Provide the [X, Y] coordinate of the cell's center where the given text is located.  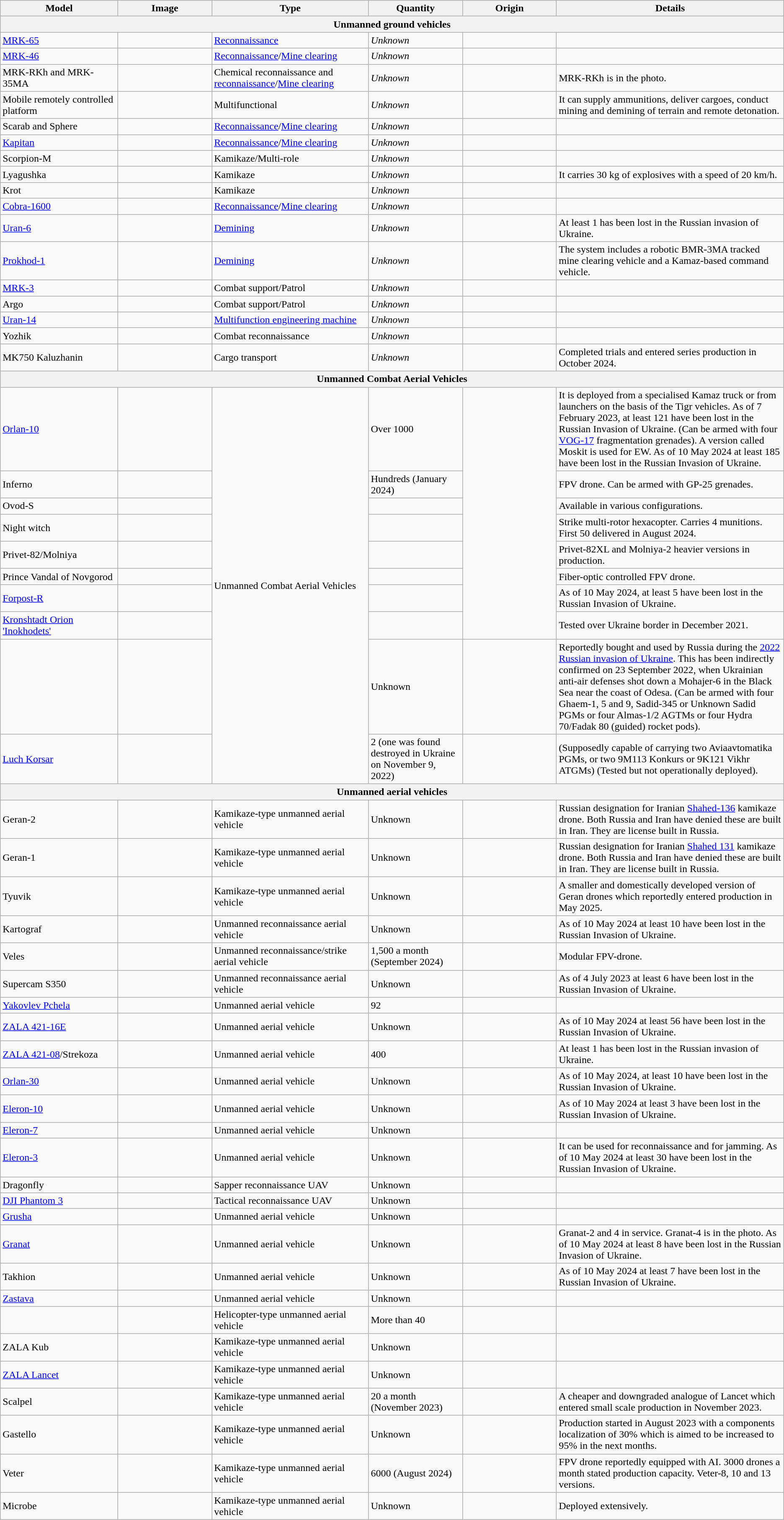
Dragonfly [59, 1185]
Luch Korsar [59, 759]
FPV drone reportedly equipped with AI. 3000 drones a month stated production capacity. Veter-8, 10 and 13 versions. [670, 1473]
Available in various configurations. [670, 506]
Chemical reconnaissance and reconnaissance/Mine clearing [290, 78]
Fiber-optic controlled FPV drone. [670, 576]
92 [415, 1005]
A cheaper and downgraded analogue of Lancet which entered small scale production in November 2023. [670, 1401]
Helicopter-type unmanned aerial vehicle [290, 1320]
As of 10 May 2024 at least 56 have been lost in the Russian Invasion of Ukraine. [670, 1027]
Kronshtadt Orion 'Inokhodets' [59, 625]
Yakovlev Pchela [59, 1005]
As of 10 May 2024 at least 7 have been lost in the Russian Invasion of Ukraine. [670, 1277]
A smaller and domestically developed version of Geran drones which reportedly entered production in May 2025. [670, 896]
DJI Phantom 3 [59, 1201]
Origin [509, 8]
ZALA 421-16E [59, 1027]
Uran-6 [59, 228]
Grusha [59, 1217]
Production started in August 2023 with a components localization of 30% which is aimed to be increased to 95% in the next months. [670, 1435]
Reconnaissance [290, 40]
Veles [59, 957]
Yozhik [59, 336]
Quantity [415, 8]
Type [290, 8]
Unmanned aerial vehicles [392, 792]
Veter [59, 1473]
Cargo transport [290, 358]
6000 (August 2024) [415, 1473]
The system includes a robotic BMR-3MA tracked mine clearing vehicle and a Kamaz-based command vehicle. [670, 261]
Sapper reconnaissance UAV [290, 1185]
Model [59, 8]
MRK-65 [59, 40]
ZALA Kub [59, 1347]
20 a month (November 2023) [415, 1401]
Prince Vandal of Novgorod [59, 576]
ZALA 421-08/Strekoza [59, 1054]
Geran-2 [59, 819]
Microbe [59, 1506]
MRK-46 [59, 56]
MRK-RKh and MRK-35MA [59, 78]
Orlan-30 [59, 1081]
Multifunction engineering machine [290, 320]
Scarab and Sphere [59, 126]
As of 10 May 2024, at least 10 have been lost in the Russian Invasion of Ukraine. [670, 1081]
(Supposedly capable of carrying two Aviaavtomatika PGMs, or two 9M113 Konkurs or 9K121 Vikhr ATGMs) (Tested but not operationally deployed). [670, 759]
Scalpel [59, 1401]
Multifunctional [290, 105]
Kamikaze/Multi-role [290, 158]
MK750 Kaluzhanin [59, 358]
Privet-82/Molniya [59, 555]
MRK-RKh is in the photo. [670, 78]
Geran-1 [59, 858]
FPV drone. Can be armed with GP-25 grenades. [670, 484]
As of 10 May 2024 at least 10 have been lost in the Russian Invasion of Ukraine. [670, 929]
2 (one was found destroyed in Ukraine on November 9, 2022) [415, 759]
Ovod-S [59, 506]
Gastello [59, 1435]
As of 10 May 2024, at least 5 have been lost in the Russian Invasion of Ukraine. [670, 598]
400 [415, 1054]
Mobile remotely controlled platform [59, 105]
Lyagushka [59, 174]
ZALA Lancet [59, 1375]
Scorpion-M [59, 158]
Deployed extensively. [670, 1506]
Eleron-7 [59, 1130]
Combat reconnaissance [290, 336]
Orlan-10 [59, 429]
Image [165, 8]
Cobra-1600 [59, 206]
Argo [59, 304]
More than 40 [415, 1320]
Eleron-10 [59, 1108]
Strike multi-rotor hexacopter. Carries 4 munitions. First 50 delivered in August 2024. [670, 528]
Privet-82XL and Molniya-2 heavier versions in production. [670, 555]
Supercam S350 [59, 983]
Uran-14 [59, 320]
Forpost-R [59, 598]
Krot [59, 190]
Details [670, 8]
Eleron-3 [59, 1157]
Tested over Ukraine border in December 2021. [670, 625]
Completed trials and entered series production in October 2024. [670, 358]
Night witch [59, 528]
MRK-3 [59, 288]
Tactical reconnaissance UAV [290, 1201]
It can supply ammunitions, deliver cargoes, conduct mining and demining of terrain and remote detonation. [670, 105]
As of 10 May 2024 at least 3 have been lost in the Russian Invasion of Ukraine. [670, 1108]
It carries 30 kg of explosives with a speed of 20 km/h. [670, 174]
Inferno [59, 484]
Kapitan [59, 142]
Unmanned ground vehicles [392, 24]
It can be used for reconnaissance and for jamming. As of 10 May 2024 at least 30 have been lost in the Russian Invasion of Ukraine. [670, 1157]
1,500 a month (September 2024) [415, 957]
Modular FPV-drone. [670, 957]
As of 4 July 2023 at least 6 have been lost in the Russian Invasion of Ukraine. [670, 983]
Over 1000 [415, 429]
Kartograf [59, 929]
Unmanned reconnaissance/strike aerial vehicle [290, 957]
Tyuvik [59, 896]
Zastava [59, 1298]
Hundreds (January 2024) [415, 484]
Granat-2 and 4 in service. Granat-4 is in the photo. As of 10 May 2024 at least 8 have been lost in the Russian Invasion of Ukraine. [670, 1244]
Takhion [59, 1277]
Granat [59, 1244]
Prokhod-1 [59, 261]
